Identify which cell holds the provided text, then report its [x, y] central coordinate. 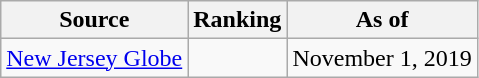
Ranking [238, 20]
As of [382, 20]
November 1, 2019 [382, 58]
New Jersey Globe [94, 58]
Source [94, 20]
